Return [x, y] of the center of cell containing provided text 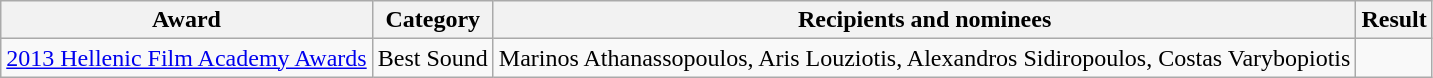
Award [186, 20]
2013 Hellenic Film Academy Awards [186, 58]
Recipients and nominees [924, 20]
Result [1394, 20]
Marinos Athanassopoulos, Aris Louziotis, Alexandros Sidiropoulos, Costas Varybopiotis [924, 58]
Category [432, 20]
Best Sound [432, 58]
